Return (x, y) of the center of cell containing provided text 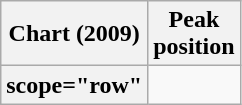
Chart (2009) (74, 34)
Peakposition (194, 34)
scope="row" (74, 85)
